Identify which cell holds the provided text, then report its (x, y) central coordinate. 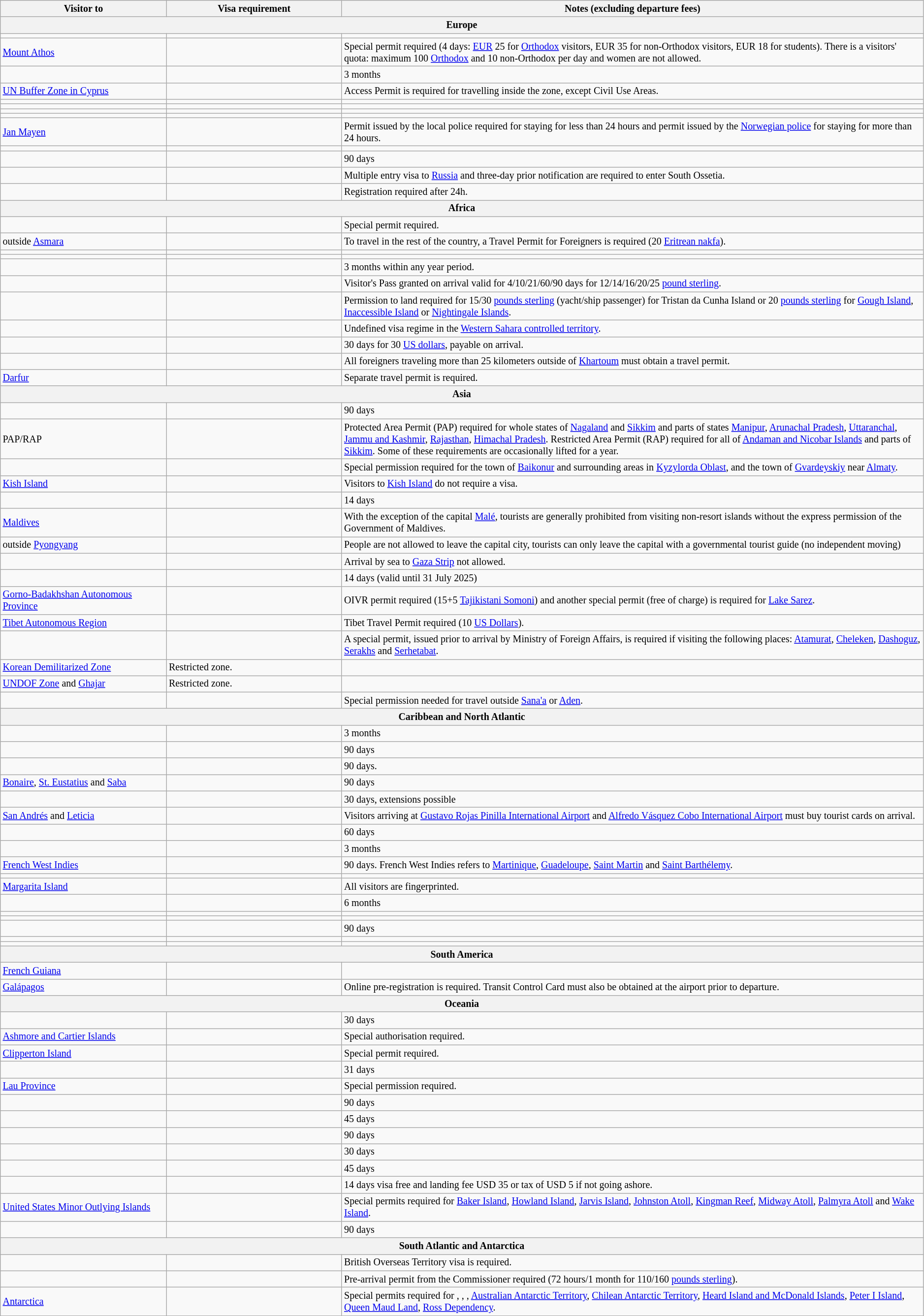
Special permission required for the town of Baikonur and surrounding areas in Kyzylorda Oblast, and the town of Gvardeyskiy near Almaty. (632, 468)
Online pre-registration is required. Transit Control Card must also be obtained at the airport prior to departure. (632, 987)
Kish Island (84, 484)
French West Indies (84, 865)
Maldives (84, 523)
30 days for 30 US dollars, payable on arrival. (632, 345)
Special permits required for Baker Island, Howland Island, Jarvis Island, Johnston Atoll, Kingman Reef, Midway Atoll, Palmyra Atoll and Wake Island. (632, 1208)
Jan Mayen (84, 132)
Mount Athos (84, 52)
14 days visa free and landing fee USD 35 or tax of USD 5 if not going ashore. (632, 1185)
Undefined visa regime in the Western Sahara controlled territory. (632, 329)
OIVR permit required (15+5 Tajikistani Somoni) and another special permit (free of charge) is required for Lake Sarez. (632, 600)
Special permission needed for travel outside Sana'a or Aden. (632, 701)
Clipperton Island (84, 1053)
Tibet Autonomous Region (84, 623)
outside Pyongyang (84, 545)
Arrival by sea to Gaza Strip not allowed. (632, 561)
People are not allowed to leave the capital city, tourists can only leave the capital with a governmental tourist guide (no independent moving) (632, 545)
South America (462, 955)
To travel in the rest of the country, a Travel Permit for Foreigners is required (20 Eritrean nakfa). (632, 241)
Multiple entry visa to Russia and three-day prior notification are required to enter South Ossetia. (632, 175)
British Overseas Territory visa is required. (632, 1263)
Notes (excluding departure fees) (632, 9)
Africa (462, 209)
Gorno-Badakhshan Autonomous Province (84, 600)
90 days. (632, 767)
PAP/RAP (84, 439)
14 days (632, 500)
Special authorisation required. (632, 1036)
United States Minor Outlying Islands (84, 1208)
UNDOF Zone and Ghajar (84, 684)
Special permission required. (632, 1086)
Oceania (462, 1004)
All visitors are fingerprinted. (632, 886)
Visitors to Kish Island do not require a visa. (632, 484)
French Guiana (84, 971)
6 months (632, 903)
Asia (462, 395)
outside Asmara (84, 241)
31 days (632, 1070)
Caribbean and North Atlantic (462, 717)
All foreigners traveling more than 25 kilometers outside of Khartoum must obtain a travel permit. (632, 361)
Darfur (84, 378)
3 months within any year period. (632, 267)
Separate travel permit is required. (632, 378)
Visitor's Pass granted on arrival valid for 4/10/21/60/90 days for 12/14/16/20/25 pound sterling. (632, 283)
30 days, extensions possible (632, 799)
Ashmore and Cartier Islands (84, 1036)
Tibet Travel Permit required (10 US Dollars). (632, 623)
Margarita Island (84, 886)
Antarctica (84, 1301)
90 days. French West Indies refers to Martinique, Guadeloupe, Saint Martin and Saint Barthélemy. (632, 865)
60 days (632, 833)
Europe (462, 26)
Access Permit is required for travelling inside the zone, except Civil Use Areas. (632, 91)
Korean Demilitarized Zone (84, 667)
Galápagos (84, 987)
Registration required after 24h. (632, 192)
Visitor to (84, 9)
Bonaire, St. Eustatius and Saba (84, 783)
Lau Province (84, 1086)
South Atlantic and Antarctica (462, 1246)
Visitors arriving at Gustavo Rojas Pinilla International Airport and Alfredo Vásquez Cobo International Airport must buy tourist cards on arrival. (632, 816)
San Andrés and Leticia (84, 816)
UN Buffer Zone in Cyprus (84, 91)
Visa requirement (254, 9)
Pre-arrival permit from the Commissioner required (72 hours/1 month for 110/160 pounds sterling). (632, 1280)
14 days (valid until 31 July 2025) (632, 578)
